Identify which cell holds the provided text, then report its (x, y) central coordinate. 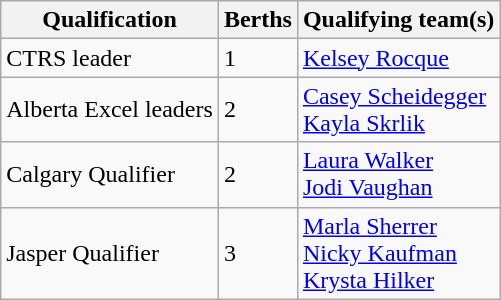
Alberta Excel leaders (110, 110)
Calgary Qualifier (110, 174)
Qualification (110, 20)
Berths (258, 20)
Qualifying team(s) (398, 20)
Casey Scheidegger Kayla Skrlik (398, 110)
3 (258, 253)
1 (258, 58)
Jasper Qualifier (110, 253)
Laura Walker Jodi Vaughan (398, 174)
CTRS leader (110, 58)
Marla Sherrer Nicky Kaufman Krysta Hilker (398, 253)
Kelsey Rocque (398, 58)
